Search for the cell housing the specified text and yield its [x, y] center coordinate. 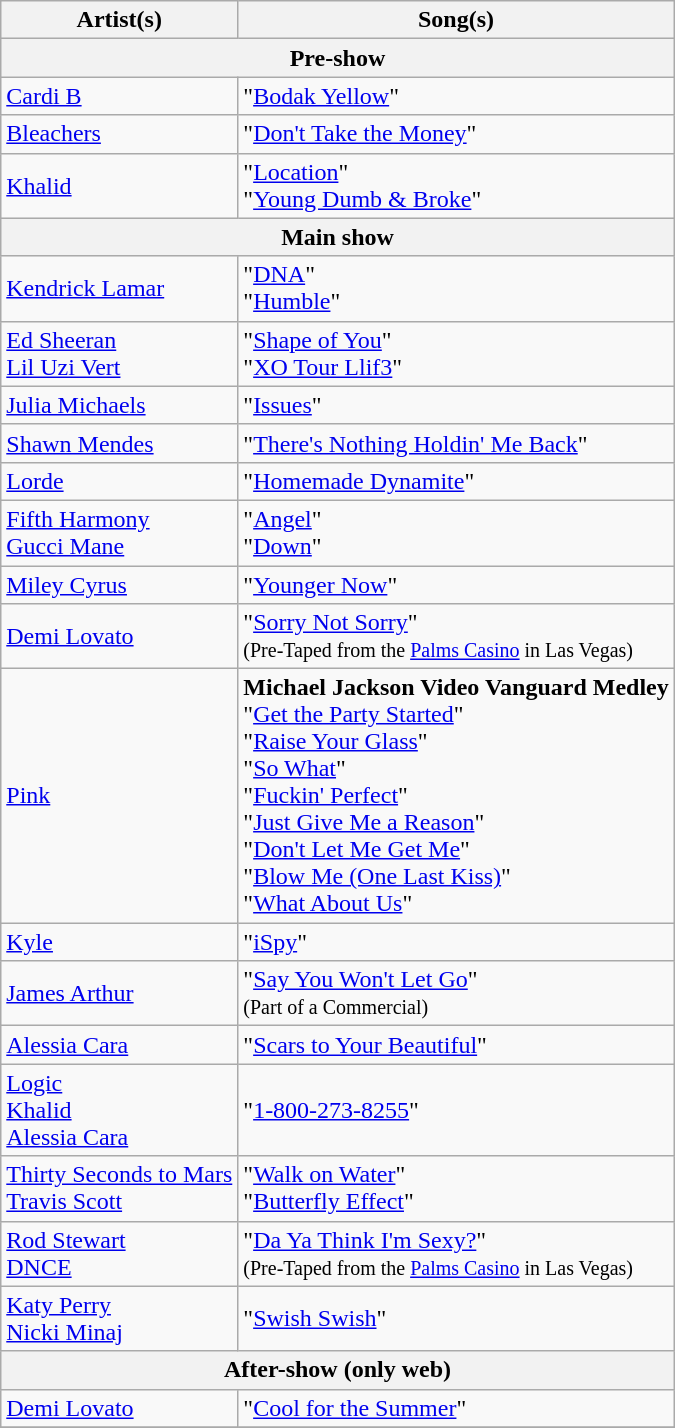
Rod StewartDNCE [120, 1254]
"iSpy" [456, 942]
"Issues" [456, 405]
Alessia Cara [120, 1045]
James Arthur [120, 994]
Kyle [120, 942]
Pink [120, 796]
Cardi B [120, 96]
Shawn Mendes [120, 443]
"Say You Won't Let Go"(Part of a Commercial) [456, 994]
Ed SheeranLil Uzi Vert [120, 354]
"There's Nothing Holdin' Me Back" [456, 443]
Main show [338, 237]
After-show (only web) [338, 1370]
Fifth HarmonyGucci Mane [120, 532]
Artist(s) [120, 20]
"Younger Now" [456, 585]
Lorde [120, 481]
"Swish Swish" [456, 1318]
"Location""Young Dumb & Broke" [456, 186]
"Don't Take the Money" [456, 134]
Julia Michaels [120, 405]
"Cool for the Summer" [456, 1408]
"Da Ya Think I'm Sexy?"(Pre-Taped from the Palms Casino in Las Vegas) [456, 1254]
"Bodak Yellow" [456, 96]
Miley Cyrus [120, 585]
Bleachers [120, 134]
"1-800-273-8255" [456, 1110]
Song(s) [456, 20]
Thirty Seconds to MarsTravis Scott [120, 1188]
Pre-show [338, 58]
"Scars to Your Beautiful" [456, 1045]
"Angel""Down" [456, 532]
"Homemade Dynamite" [456, 481]
"Sorry Not Sorry"(Pre-Taped from the Palms Casino in Las Vegas) [456, 636]
Khalid [120, 186]
Kendrick Lamar [120, 288]
"Shape of You""XO Tour Llif3" [456, 354]
"Walk on Water""Butterfly Effect" [456, 1188]
Katy PerryNicki Minaj [120, 1318]
LogicKhalidAlessia Cara [120, 1110]
"DNA""Humble" [456, 288]
